Provide the [X, Y] coordinate of the cell's center where the given text is located.  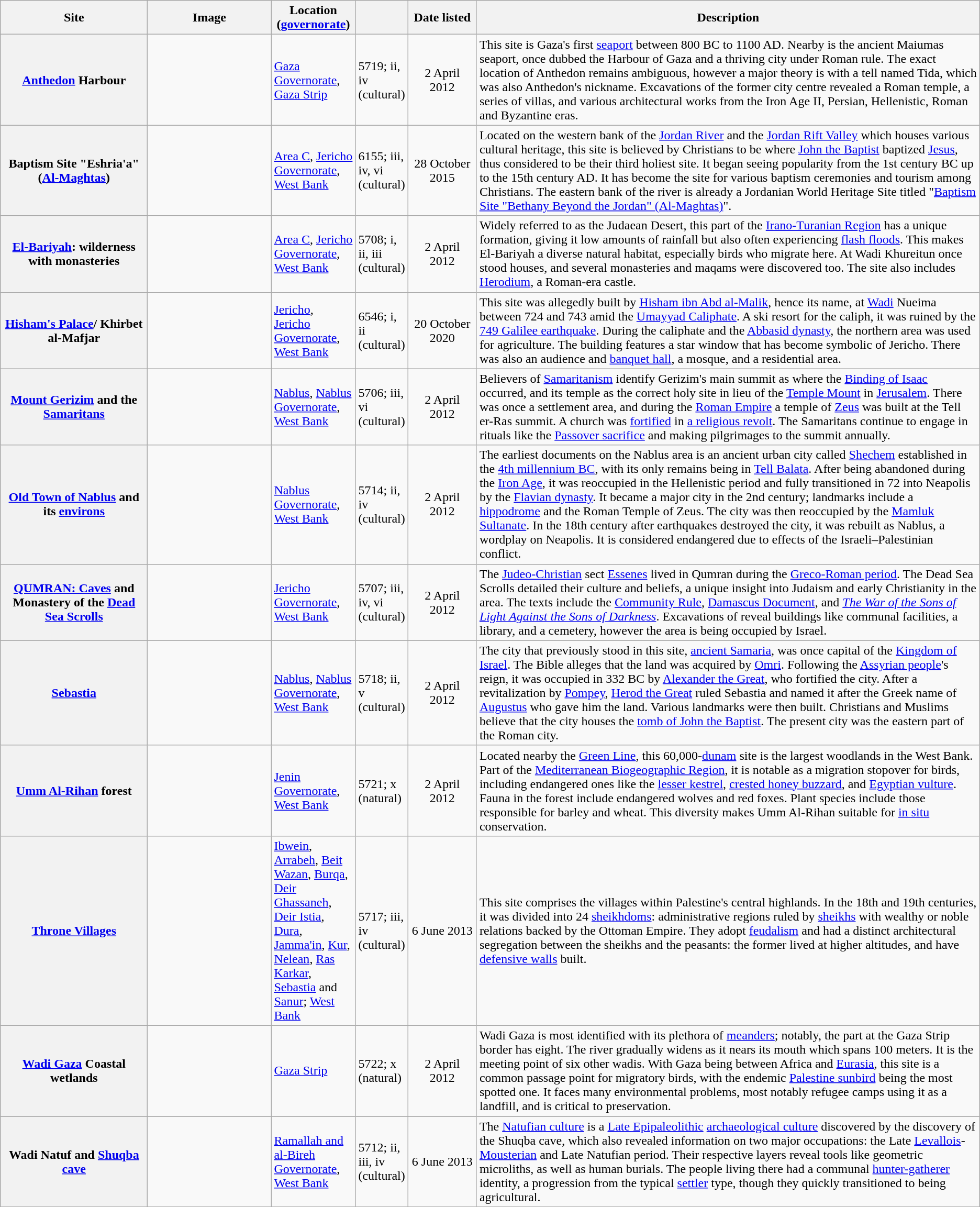
Throne Villages [74, 931]
Gaza Strip [313, 1070]
5719; ii, iv (cultural) [382, 80]
Ramallah and al-Bireh Governorate, West Bank [313, 1161]
5714; ii, iv (cultural) [382, 505]
5721; x (natural) [382, 791]
Mount Gerizim and the Samaritans [74, 407]
28 October 2015 [442, 171]
Image [209, 18]
5707; iii, iv, vi (cultural) [382, 602]
20 October 2020 [442, 330]
6546; i, ii (cultural) [382, 330]
Anthedon Harbour [74, 80]
Jenin Governorate, West Bank [313, 791]
Jericho, Jericho Governorate, West Bank [313, 330]
Hisham's Palace/ Khirbet al-Mafjar [74, 330]
Nablus Governorate, West Bank [313, 505]
Old Town of Nablus and its environs [74, 505]
5708; i, ii, iii (cultural) [382, 254]
Umm Al-Rihan forest [74, 791]
5712; ii, iii, iv (cultural) [382, 1161]
El-Bariyah: wilderness with monasteries [74, 254]
Ibwein, Arrabeh, Beit Wazan, Burqa, Deir Ghassaneh, Deir Istia, Dura, Jamma'in, Kur, Nelean, Ras Karkar, Sebastia and Sanur; West Bank [313, 931]
Jericho Governorate, West Bank [313, 602]
Site [74, 18]
5706; iii, vi (cultural) [382, 407]
QUMRAN: Caves and Monastery of the Dead Sea Scrolls [74, 602]
Description [728, 18]
5717; iii, iv (cultural) [382, 931]
Sebastia [74, 693]
6155; iii, iv, vi (cultural) [382, 171]
Date listed [442, 18]
Wadi Natuf and Shuqba cave [74, 1161]
5722; x (natural) [382, 1070]
Gaza Governorate, Gaza Strip [313, 80]
5718; ii, v (cultural) [382, 693]
Baptism Site "Eshria'a" (Al-Maghtas) [74, 171]
Location (governorate) [313, 18]
Wadi Gaza Coastal wetlands [74, 1070]
